Return (x, y) of the center of cell containing provided text 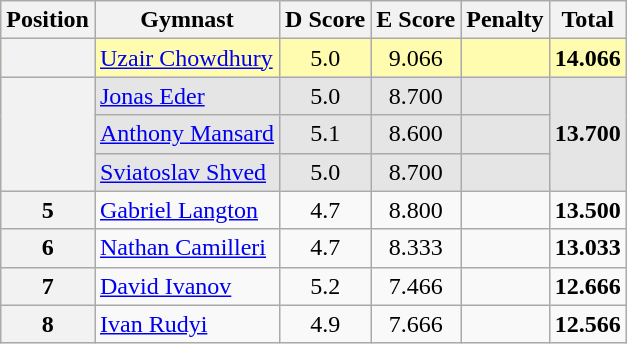
Jonas Eder (186, 96)
8.800 (416, 210)
Penalty (505, 20)
5.1 (326, 134)
David Ivanov (186, 286)
Ivan Rudyi (186, 324)
Anthony Mansard (186, 134)
Nathan Camilleri (186, 248)
12.666 (588, 286)
7.666 (416, 324)
7.466 (416, 286)
6 (48, 248)
7 (48, 286)
Total (588, 20)
12.566 (588, 324)
D Score (326, 20)
9.066 (416, 58)
5 (48, 210)
13.700 (588, 134)
14.066 (588, 58)
Position (48, 20)
Sviatoslav Shved (186, 172)
8.600 (416, 134)
13.033 (588, 248)
Gabriel Langton (186, 210)
13.500 (588, 210)
8.333 (416, 248)
E Score (416, 20)
5.2 (326, 286)
Gymnast (186, 20)
Uzair Chowdhury (186, 58)
4.9 (326, 324)
8 (48, 324)
